Determine the (x, y) coordinate at the center of the cell enclosing the given text.  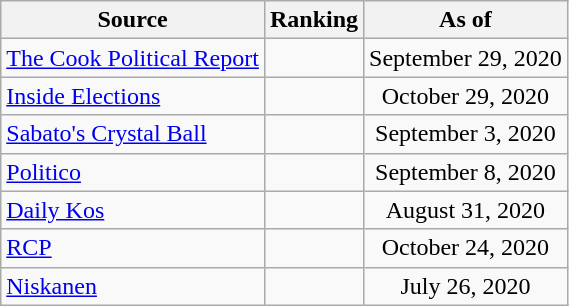
Daily Kos (133, 210)
Ranking (314, 20)
Politico (133, 172)
The Cook Political Report (133, 58)
Inside Elections (133, 96)
September 8, 2020 (466, 172)
October 24, 2020 (466, 248)
August 31, 2020 (466, 210)
As of (466, 20)
Sabato's Crystal Ball (133, 134)
Niskanen (133, 286)
RCP (133, 248)
September 3, 2020 (466, 134)
September 29, 2020 (466, 58)
Source (133, 20)
October 29, 2020 (466, 96)
July 26, 2020 (466, 286)
